From the cell containing the given text, extract its center point as [x, y] coordinate. 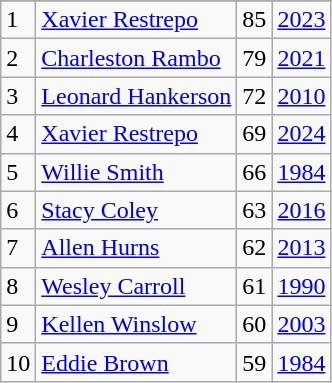
Eddie Brown [136, 362]
Wesley Carroll [136, 286]
1 [18, 20]
Charleston Rambo [136, 58]
61 [254, 286]
10 [18, 362]
59 [254, 362]
Willie Smith [136, 172]
2023 [302, 20]
9 [18, 324]
2021 [302, 58]
2013 [302, 248]
5 [18, 172]
63 [254, 210]
72 [254, 96]
Leonard Hankerson [136, 96]
3 [18, 96]
7 [18, 248]
4 [18, 134]
Stacy Coley [136, 210]
62 [254, 248]
2024 [302, 134]
60 [254, 324]
66 [254, 172]
Kellen Winslow [136, 324]
2003 [302, 324]
79 [254, 58]
2 [18, 58]
85 [254, 20]
2016 [302, 210]
2010 [302, 96]
69 [254, 134]
8 [18, 286]
1990 [302, 286]
Allen Hurns [136, 248]
6 [18, 210]
